Identify which cell holds the provided text, then report its (X, Y) central coordinate. 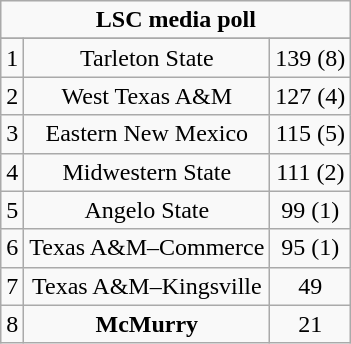
3 (12, 134)
Texas A&M–Kingsville (147, 286)
Angelo State (147, 210)
127 (4) (310, 96)
Midwestern State (147, 172)
139 (8) (310, 58)
115 (5) (310, 134)
5 (12, 210)
8 (12, 324)
7 (12, 286)
McMurry (147, 324)
Eastern New Mexico (147, 134)
Tarleton State (147, 58)
LSC media poll (176, 20)
Texas A&M–Commerce (147, 248)
West Texas A&M (147, 96)
2 (12, 96)
99 (1) (310, 210)
1 (12, 58)
21 (310, 324)
6 (12, 248)
4 (12, 172)
49 (310, 286)
111 (2) (310, 172)
95 (1) (310, 248)
